Identify which cell holds the provided text, then report its [x, y] central coordinate. 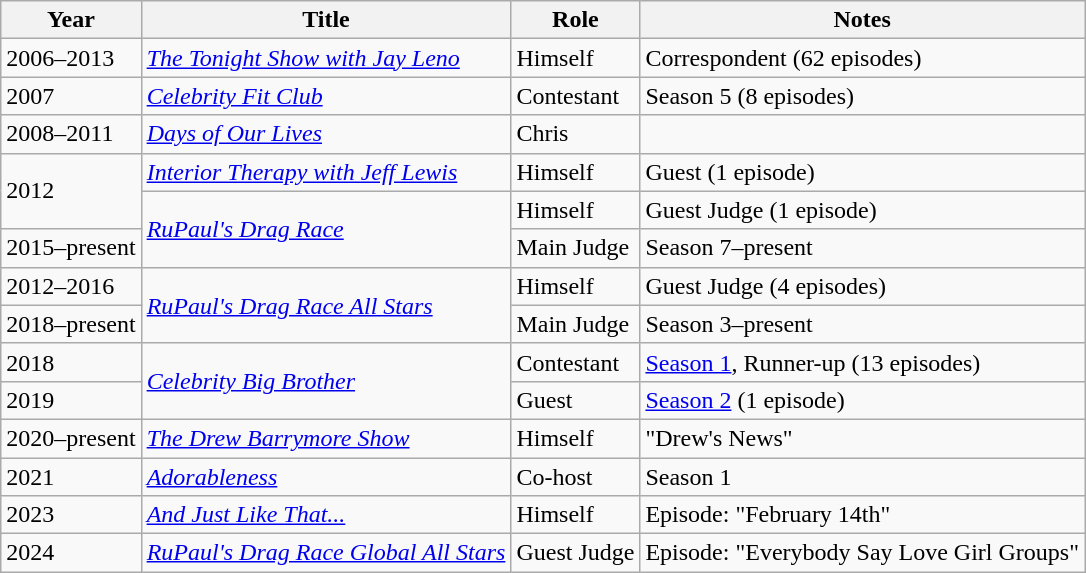
Notes [862, 20]
Guest Judge [576, 553]
The Tonight Show with Jay Leno [326, 58]
Season 2 (1 episode) [862, 400]
Season 1 [862, 477]
2008–2011 [71, 134]
Role [576, 20]
2018 [71, 362]
RuPaul's Drag Race Global All Stars [326, 553]
2019 [71, 400]
Title [326, 20]
"Drew's News" [862, 438]
Interior Therapy with Jeff Lewis [326, 172]
Adorableness [326, 477]
Chris [576, 134]
Year [71, 20]
2006–2013 [71, 58]
Season 3–present [862, 324]
Correspondent (62 episodes) [862, 58]
The Drew Barrymore Show [326, 438]
2018–present [71, 324]
Episode: "February 14th" [862, 515]
Celebrity Fit Club [326, 96]
2007 [71, 96]
2024 [71, 553]
Season 5 (8 episodes) [862, 96]
RuPaul's Drag Race All Stars [326, 305]
Season 7–present [862, 248]
RuPaul's Drag Race [326, 229]
2015–present [71, 248]
Guest Judge (1 episode) [862, 210]
2012–2016 [71, 286]
Celebrity Big Brother [326, 381]
2020–present [71, 438]
2023 [71, 515]
Guest (1 episode) [862, 172]
Season 1, Runner-up (13 episodes) [862, 362]
Days of Our Lives [326, 134]
Co-host [576, 477]
Guest [576, 400]
Episode: "Everybody Say Love Girl Groups" [862, 553]
2012 [71, 191]
2021 [71, 477]
And Just Like That... [326, 515]
Guest Judge (4 episodes) [862, 286]
